Scan for the cell matching the given text and deliver its [X, Y] coordinate at center. 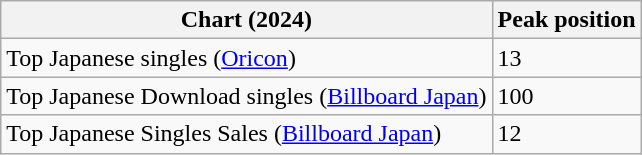
12 [566, 134]
13 [566, 58]
Top Japanese Singles Sales (Billboard Japan) [246, 134]
Chart (2024) [246, 20]
Peak position [566, 20]
Top Japanese singles (Oricon) [246, 58]
100 [566, 96]
Top Japanese Download singles (Billboard Japan) [246, 96]
